Search for the cell housing the specified text and yield its [X, Y] center coordinate. 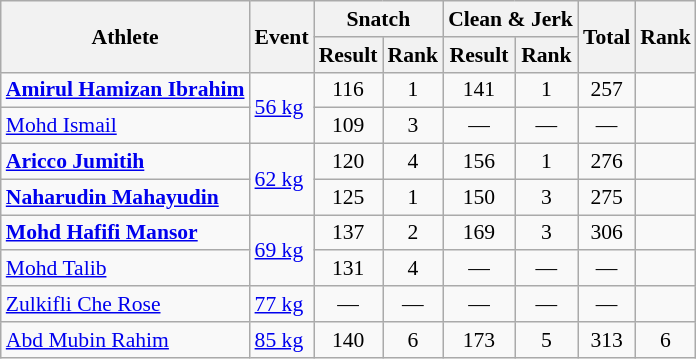
Clean & Jerk [510, 19]
137 [348, 233]
Snatch [378, 19]
116 [348, 90]
2 [414, 233]
Abd Mubin Rahim [126, 340]
Aricco Jumitih [126, 162]
169 [479, 233]
313 [606, 340]
109 [348, 126]
120 [348, 162]
131 [348, 269]
140 [348, 340]
5 [546, 340]
Mohd Ismail [126, 126]
Total [606, 36]
Athlete [126, 36]
Event [282, 36]
Amirul Hamizan Ibrahim [126, 90]
275 [606, 197]
173 [479, 340]
Mohd Talib [126, 269]
85 kg [282, 340]
Naharudin Mahayudin [126, 197]
62 kg [282, 180]
77 kg [282, 304]
141 [479, 90]
Zulkifli Che Rose [126, 304]
276 [606, 162]
306 [606, 233]
150 [479, 197]
156 [479, 162]
56 kg [282, 108]
125 [348, 197]
257 [606, 90]
Mohd Hafifi Mansor [126, 233]
69 kg [282, 250]
